Output the (x, y) coordinate of the center of the cell containing the given text.  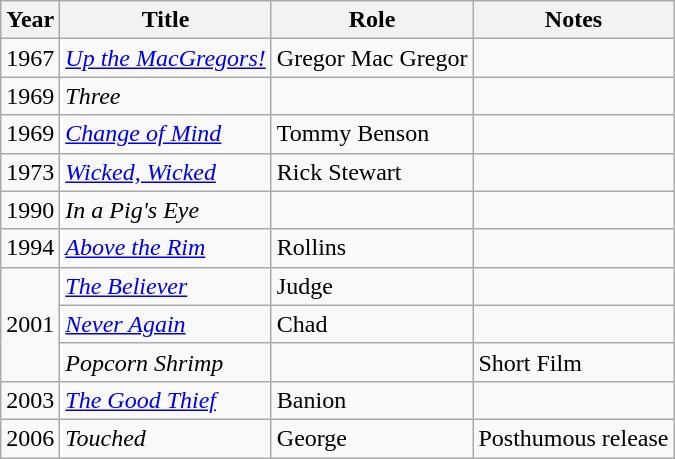
Wicked, Wicked (166, 172)
Short Film (574, 362)
Chad (372, 324)
Role (372, 20)
Above the Rim (166, 248)
Gregor Mac Gregor (372, 58)
2003 (30, 400)
Title (166, 20)
Rollins (372, 248)
Never Again (166, 324)
The Good Thief (166, 400)
In a Pig's Eye (166, 210)
2006 (30, 438)
Posthumous release (574, 438)
Tommy Benson (372, 134)
Up the MacGregors! (166, 58)
Year (30, 20)
1973 (30, 172)
Notes (574, 20)
Banion (372, 400)
Touched (166, 438)
1967 (30, 58)
2001 (30, 324)
Judge (372, 286)
Change of Mind (166, 134)
George (372, 438)
1994 (30, 248)
The Believer (166, 286)
Three (166, 96)
Rick Stewart (372, 172)
1990 (30, 210)
Popcorn Shrimp (166, 362)
